Determine the [X, Y] coordinate at the center of the cell enclosing the given text.  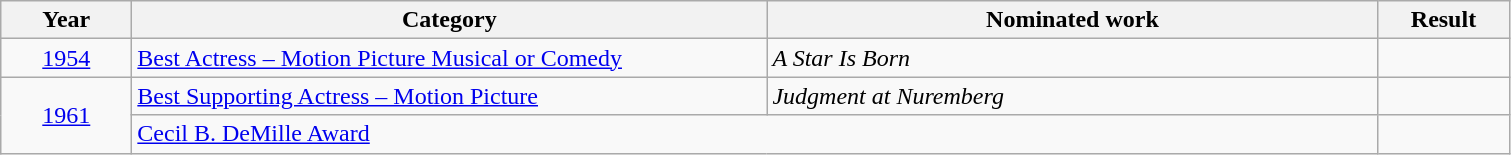
Best Supporting Actress – Motion Picture [450, 96]
Year [66, 20]
1954 [66, 58]
1961 [66, 115]
Nominated work [1072, 20]
Category [450, 20]
A Star Is Born [1072, 58]
Judgment at Nuremberg [1072, 96]
Cecil B. DeMille Award [755, 134]
Best Actress – Motion Picture Musical or Comedy [450, 58]
Result [1444, 20]
